Return [X, Y] of the center of cell containing provided text 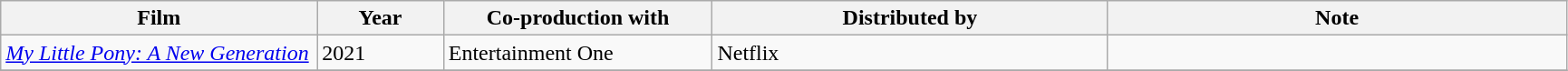
Distributed by [910, 18]
Netflix [910, 53]
Note [1337, 18]
2021 [381, 53]
Co-production with [578, 18]
Film [160, 18]
Entertainment One [578, 53]
Year [381, 18]
My Little Pony: A New Generation [160, 53]
